Pinpoint the cell where the given text exists, returning its [x, y] midpoint coordinate. 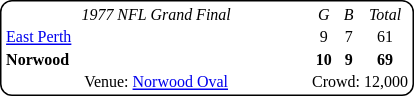
7 [349, 37]
G [324, 14]
1977 NFL Grand Final [156, 14]
Norwood [156, 60]
69 [386, 60]
10 [324, 60]
Venue: Norwood Oval [156, 82]
Total [386, 14]
B [349, 14]
East Perth [156, 37]
61 [386, 37]
Crowd: 12,000 [360, 82]
